Locate the cell with the specified text and output its [X, Y] center coordinate. 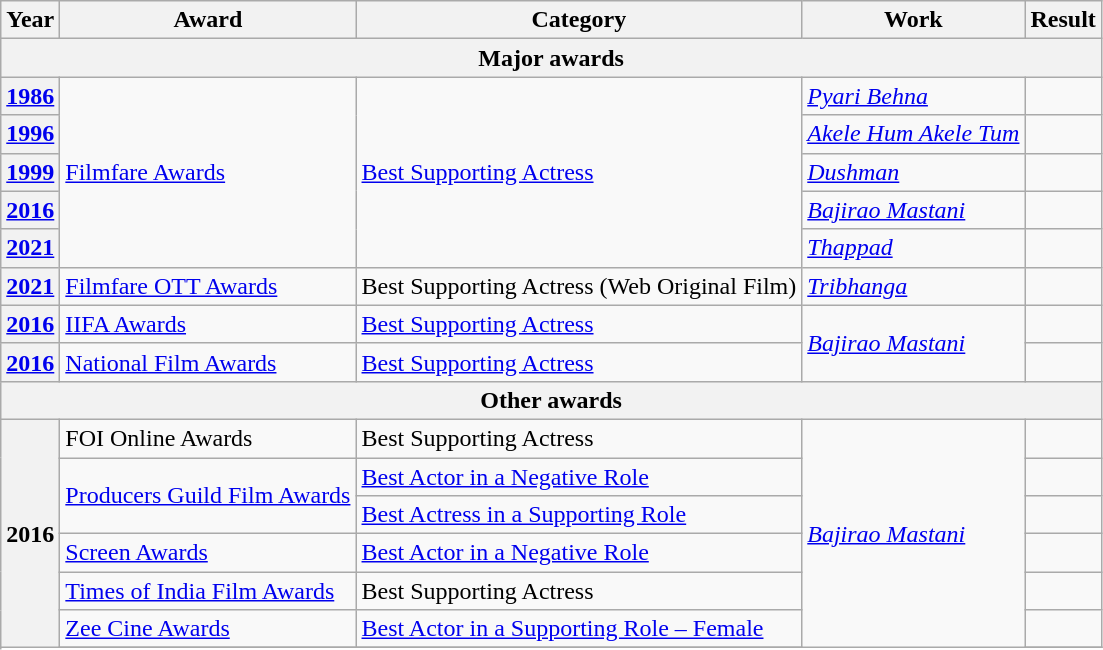
1986 [30, 96]
Category [579, 20]
1999 [30, 172]
Best Actor in a Supporting Role – Female [579, 629]
Other awards [552, 400]
1996 [30, 134]
Tribhanga [914, 286]
FOI Online Awards [208, 438]
Result [1063, 20]
Times of India Film Awards [208, 591]
Akele Hum Akele Tum [914, 134]
Thappad [914, 248]
Producers Guild Film Awards [208, 496]
Work [914, 20]
National Film Awards [208, 362]
Zee Cine Awards [208, 629]
Filmfare OTT Awards [208, 286]
Year [30, 20]
Best Supporting Actress (Web Original Film) [579, 286]
Award [208, 20]
Filmfare Awards [208, 172]
Pyari Behna [914, 96]
Screen Awards [208, 553]
Major awards [552, 58]
Best Actress in a Supporting Role [579, 515]
IIFA Awards [208, 324]
Dushman [914, 172]
